Pinpoint the cell where the given text exists, returning its (x, y) midpoint coordinate. 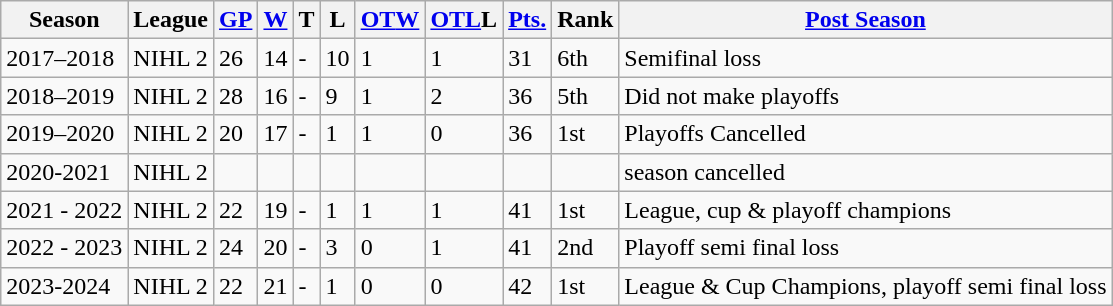
24 (236, 248)
14 (276, 58)
T (306, 20)
16 (276, 96)
2023-2024 (64, 286)
GP (236, 20)
2020-2021 (64, 172)
Pts. (528, 20)
Semifinal loss (866, 58)
9 (338, 96)
2022 - 2023 (64, 248)
6th (586, 58)
19 (276, 210)
5th (586, 96)
OTW (390, 20)
10 (338, 58)
31 (528, 58)
2 (464, 96)
League (171, 20)
L (338, 20)
Playoff semi final loss (866, 248)
2019–2020 (64, 134)
3 (338, 248)
Season (64, 20)
42 (528, 286)
2017–2018 (64, 58)
Post Season (866, 20)
W (276, 20)
League, cup & playoff champions (866, 210)
OTLL (464, 20)
season cancelled (866, 172)
2018–2019 (64, 96)
2021 - 2022 (64, 210)
Rank (586, 20)
Did not make playoffs (866, 96)
Playoffs Cancelled (866, 134)
21 (276, 286)
26 (236, 58)
28 (236, 96)
League & Cup Champions, playoff semi final loss (866, 286)
2nd (586, 248)
17 (276, 134)
